Output the [x, y] coordinate of the center of the cell containing the given text.  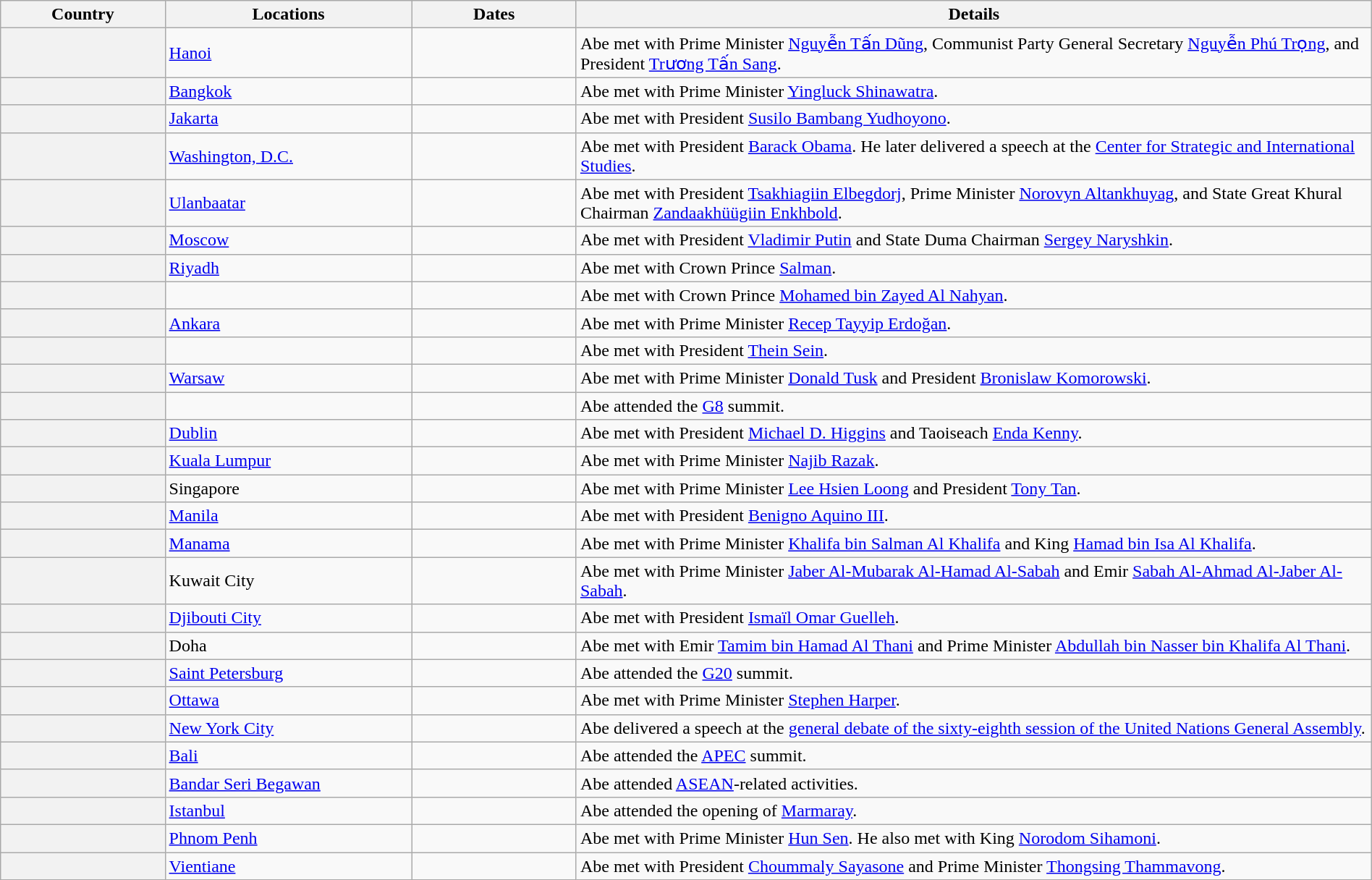
Bali [288, 756]
Abe met with President Ismaïl Omar Guelleh. [974, 618]
Washington, D.C. [288, 156]
Abe met with Emir Tamim bin Hamad Al Thani and Prime Minister Abdullah bin Nasser bin Khalifa Al Thani. [974, 646]
Djibouti City [288, 618]
Moscow [288, 240]
Abe delivered a speech at the general debate of the sixty-eighth session of the United Nations General Assembly. [974, 728]
Abe met with Prime Minister Hun Sen. He also met with King Norodom Sihamoni. [974, 838]
Kuala Lumpur [288, 461]
Abe met with Crown Prince Mohamed bin Zayed Al Nahyan. [974, 295]
Locations [288, 14]
Riyadh [288, 268]
Abe met with Prime Minister Nguyễn Tấn Dũng, Communist Party General Secretary Nguyễn Phú Trọng, and President Trương Tấn Sang. [974, 53]
Abe met with Prime Minister Khalifa bin Salman Al Khalifa and King Hamad bin Isa Al Khalifa. [974, 543]
Dublin [288, 433]
New York City [288, 728]
Istanbul [288, 811]
Abe met with President Benigno Aquino III. [974, 516]
Country [82, 14]
Dates [494, 14]
Abe attended ASEAN-related activities. [974, 783]
Abe met with Prime Minister Donald Tusk and President Bronislaw Komorowski. [974, 378]
Vientiane [288, 866]
Ulanbaatar [288, 203]
Abe met with Prime Minister Yingluck Shinawatra. [974, 91]
Abe met with President Susilo Bambang Yudhoyono. [974, 119]
Ottawa [288, 701]
Abe met with President Michael D. Higgins and Taoiseach Enda Kenny. [974, 433]
Details [974, 14]
Jakarta [288, 119]
Abe met with Prime Minister Stephen Harper. [974, 701]
Doha [288, 646]
Manama [288, 543]
Bangkok [288, 91]
Warsaw [288, 378]
Abe met with Prime Minister Najib Razak. [974, 461]
Abe met with President Choummaly Sayasone and Prime Minister Thongsing Thammavong. [974, 866]
Abe attended the APEC summit. [974, 756]
Abe attended the G20 summit. [974, 673]
Phnom Penh [288, 838]
Singapore [288, 488]
Manila [288, 516]
Saint Petersburg [288, 673]
Bandar Seri Begawan [288, 783]
Abe attended the opening of Marmaray. [974, 811]
Abe met with Crown Prince Salman. [974, 268]
Abe met with President Tsakhiagiin Elbegdorj, Prime Minister Norovyn Altankhuyag, and State Great Khural Chairman Zandaakhüügiin Enkhbold. [974, 203]
Kuwait City [288, 580]
Abe met with Prime Minister Jaber Al-Mubarak Al-Hamad Al-Sabah and Emir Sabah Al-Ahmad Al-Jaber Al-Sabah. [974, 580]
Abe met with Prime Minister Lee Hsien Loong and President Tony Tan. [974, 488]
Abe met with President Vladimir Putin and State Duma Chairman Sergey Naryshkin. [974, 240]
Abe met with Prime Minister Recep Tayyip Erdoğan. [974, 323]
Ankara [288, 323]
Hanoi [288, 53]
Abe met with President Thein Sein. [974, 350]
Abe met with President Barack Obama. He later delivered a speech at the Center for Strategic and International Studies. [974, 156]
Abe attended the G8 summit. [974, 406]
